Provide the (X, Y) coordinate of the cell's center where the given text is located.  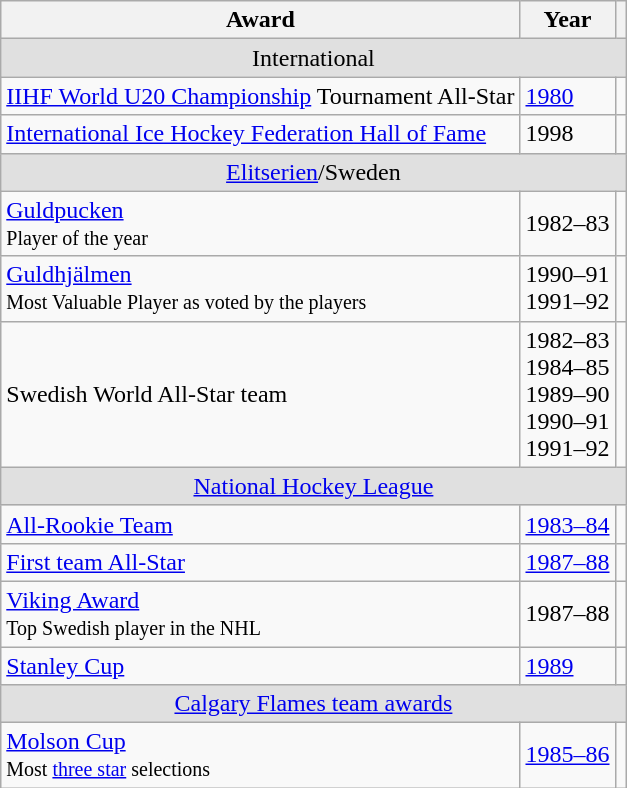
1980 (568, 96)
International (314, 58)
IIHF World U20 Championship Tournament All-Star (260, 96)
National Hockey League (314, 486)
Elitserien/Sweden (314, 172)
1989 (568, 665)
First team All-Star (260, 562)
International Ice Hockey Federation Hall of Fame (260, 134)
Award (260, 20)
Viking AwardTop Swedish player in the NHL (260, 614)
1982–831984–851989–901990–911991–92 (568, 394)
Year (568, 20)
Molson CupMost three star selections (260, 756)
1985–86 (568, 756)
Swedish World All-Star team (260, 394)
All-Rookie Team (260, 524)
1983–84 (568, 524)
1990–911991–92 (568, 288)
GuldhjälmenMost Valuable Player as voted by the players (260, 288)
Stanley Cup (260, 665)
1982–83 (568, 224)
GuldpuckenPlayer of the year (260, 224)
1998 (568, 134)
Calgary Flames team awards (314, 704)
